Pinpoint the cell where the given text exists, returning its (x, y) midpoint coordinate. 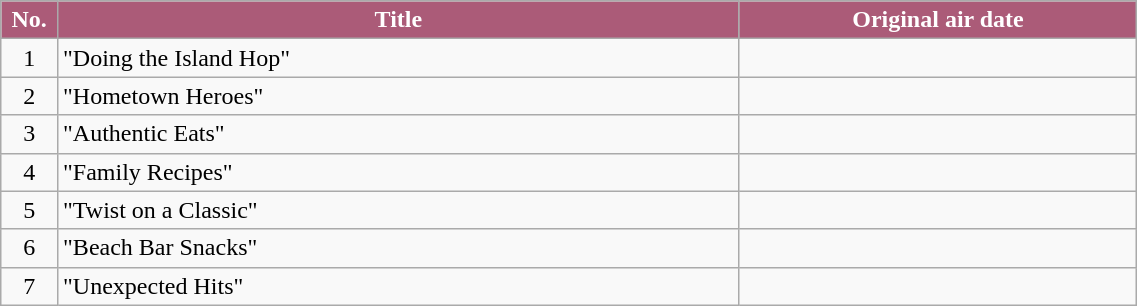
"Twist on a Classic" (399, 210)
6 (30, 248)
"Beach Bar Snacks" (399, 248)
No. (30, 20)
3 (30, 134)
7 (30, 286)
"Unexpected Hits" (399, 286)
"Hometown Heroes" (399, 96)
"Doing the Island Hop" (399, 58)
4 (30, 172)
"Authentic Eats" (399, 134)
Title (399, 20)
2 (30, 96)
5 (30, 210)
"Family Recipes" (399, 172)
Original air date (938, 20)
1 (30, 58)
